From the cell containing the given text, extract its center point as (X, Y) coordinate. 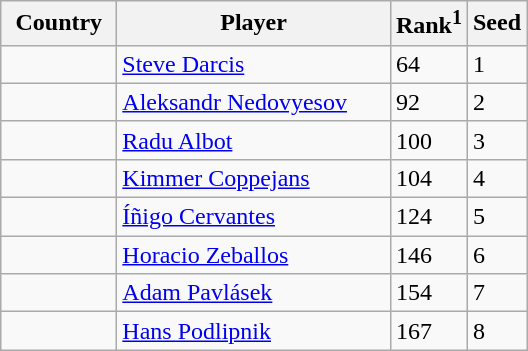
Horacio Zeballos (254, 255)
104 (428, 178)
Aleksandr Nedovyesov (254, 102)
3 (496, 140)
100 (428, 140)
4 (496, 178)
Steve Darcis (254, 64)
92 (428, 102)
6 (496, 255)
1 (496, 64)
Rank1 (428, 24)
Kimmer Coppejans (254, 178)
8 (496, 331)
Hans Podlipnik (254, 331)
Radu Albot (254, 140)
154 (428, 293)
5 (496, 217)
2 (496, 102)
Íñigo Cervantes (254, 217)
167 (428, 331)
64 (428, 64)
7 (496, 293)
124 (428, 217)
146 (428, 255)
Country (59, 24)
Player (254, 24)
Seed (496, 24)
Adam Pavlásek (254, 293)
